Return the (x, y) coordinate for the center point of the cell that contains the specified text.  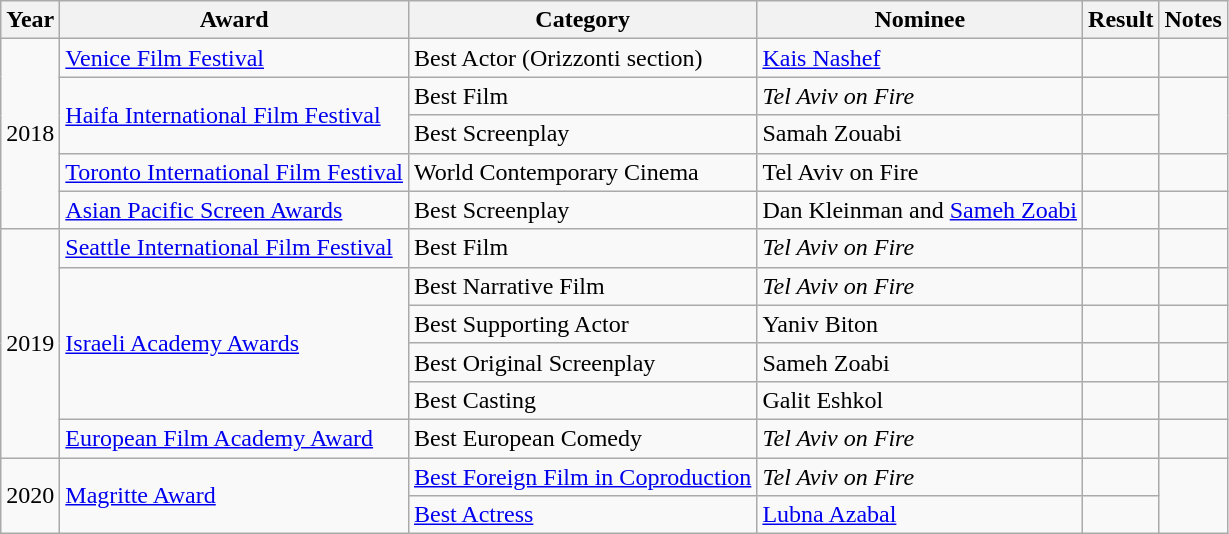
Best Original Screenplay (582, 362)
Galit Eshkol (920, 400)
Notes (1193, 20)
Nominee (920, 20)
Lubna Azabal (920, 515)
Sameh Zoabi (920, 362)
Category (582, 20)
Best Actor (Orizzonti section) (582, 58)
Kais Nashef (920, 58)
European Film Academy Award (234, 438)
Magritte Award (234, 496)
Toronto International Film Festival (234, 172)
Year (30, 20)
Seattle International Film Festival (234, 248)
World Contemporary Cinema (582, 172)
Result (1121, 20)
Dan Kleinman and Sameh Zoabi (920, 210)
Award (234, 20)
Best European Comedy (582, 438)
Best Foreign Film in Coproduction (582, 477)
Samah Zouabi (920, 134)
2020 (30, 496)
2018 (30, 134)
Venice Film Festival (234, 58)
2019 (30, 343)
Israeli Academy Awards (234, 343)
Asian Pacific Screen Awards (234, 210)
Best Narrative Film (582, 286)
Best Actress (582, 515)
Yaniv Biton (920, 324)
Haifa International Film Festival (234, 115)
Best Supporting Actor (582, 324)
Best Casting (582, 400)
